Capture the cell that displays the provided text and extract its (X, Y) central coordinate. 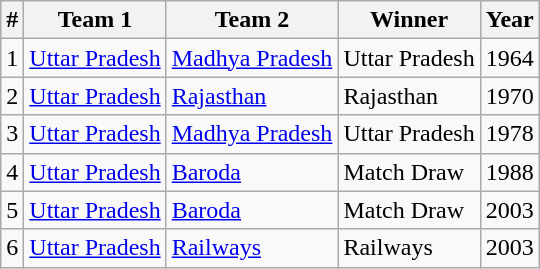
6 (12, 248)
Year (510, 20)
1964 (510, 58)
Team 1 (95, 20)
2 (12, 96)
3 (12, 134)
1988 (510, 172)
1 (12, 58)
1978 (510, 134)
Team 2 (252, 20)
# (12, 20)
5 (12, 210)
4 (12, 172)
Winner (409, 20)
1970 (510, 96)
